Find where the given text appears and provide that cell's center as (x, y) coordinate. 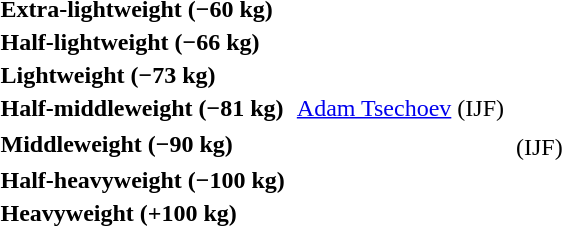
Adam Tsechoev (IJF) (400, 108)
